Scan for the cell matching the given text and deliver its [x, y] coordinate at center. 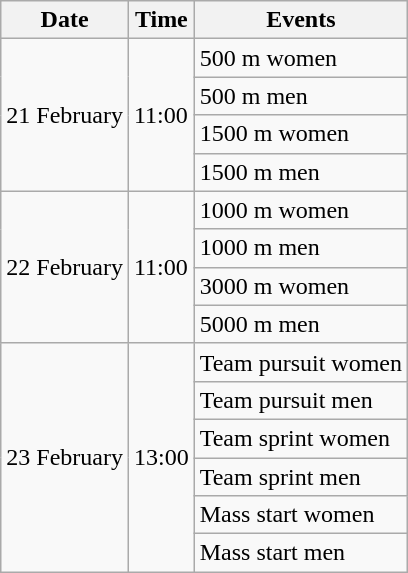
Date [65, 20]
Team sprint men [300, 477]
5000 m men [300, 324]
Time [161, 20]
Events [300, 20]
Team pursuit men [300, 400]
1000 m women [300, 210]
Team sprint women [300, 438]
Mass start men [300, 553]
Team pursuit women [300, 362]
500 m women [300, 58]
500 m men [300, 96]
21 February [65, 115]
23 February [65, 457]
13:00 [161, 457]
1500 m men [300, 172]
1500 m women [300, 134]
3000 m women [300, 286]
1000 m men [300, 248]
Mass start women [300, 515]
22 February [65, 267]
